Capture the cell that displays the provided text and extract its [x, y] central coordinate. 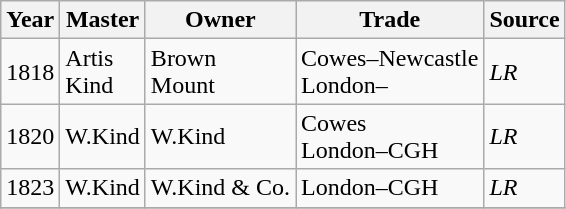
Trade [390, 20]
1820 [30, 136]
BrownMount [220, 72]
1823 [30, 188]
Owner [220, 20]
Cowes–NewcastleLondon– [390, 72]
Source [524, 20]
1818 [30, 72]
Year [30, 20]
London–CGH [390, 188]
ArtisKind [103, 72]
CowesLondon–CGH [390, 136]
Master [103, 20]
W.Kind & Co. [220, 188]
